Capture the cell that displays the provided text and extract its (X, Y) central coordinate. 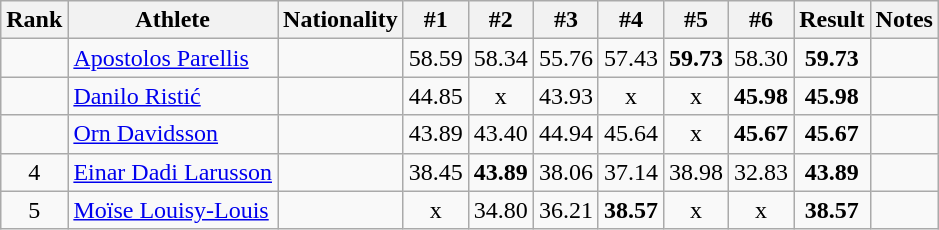
45.64 (630, 134)
55.76 (566, 58)
#4 (630, 20)
38.06 (566, 172)
43.93 (566, 96)
Moïse Louisy-Louis (173, 210)
44.85 (436, 96)
34.80 (500, 210)
58.30 (762, 58)
38.98 (696, 172)
Orn Davidsson (173, 134)
58.59 (436, 58)
5 (34, 210)
Einar Dadi Larusson (173, 172)
Apostolos Parellis (173, 58)
57.43 (630, 58)
Rank (34, 20)
Nationality (341, 20)
Notes (904, 20)
32.83 (762, 172)
Athlete (173, 20)
#6 (762, 20)
36.21 (566, 210)
58.34 (500, 58)
38.45 (436, 172)
43.40 (500, 134)
#5 (696, 20)
#1 (436, 20)
44.94 (566, 134)
#3 (566, 20)
Result (832, 20)
37.14 (630, 172)
#2 (500, 20)
4 (34, 172)
Danilo Ristić (173, 96)
